From the cell containing the given text, extract its center point as (X, Y) coordinate. 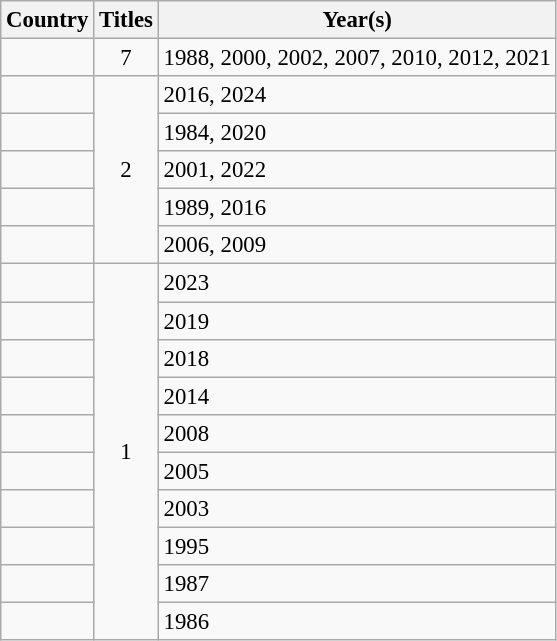
2006, 2009 (357, 245)
2018 (357, 358)
1984, 2020 (357, 133)
2016, 2024 (357, 95)
1988, 2000, 2002, 2007, 2010, 2012, 2021 (357, 58)
2008 (357, 433)
2005 (357, 471)
Titles (126, 20)
1 (126, 452)
Year(s) (357, 20)
2003 (357, 509)
1989, 2016 (357, 208)
2019 (357, 321)
Country (48, 20)
2023 (357, 283)
2 (126, 170)
1986 (357, 621)
2014 (357, 396)
2001, 2022 (357, 170)
1987 (357, 584)
1995 (357, 546)
7 (126, 58)
